Identify which cell holds the provided text, then report its [x, y] central coordinate. 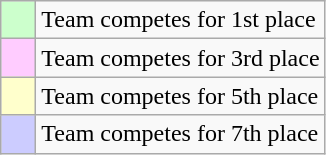
Team competes for 1st place [180, 20]
Team competes for 7th place [180, 134]
Team competes for 5th place [180, 96]
Team competes for 3rd place [180, 58]
